Capture the cell that displays the provided text and extract its (x, y) central coordinate. 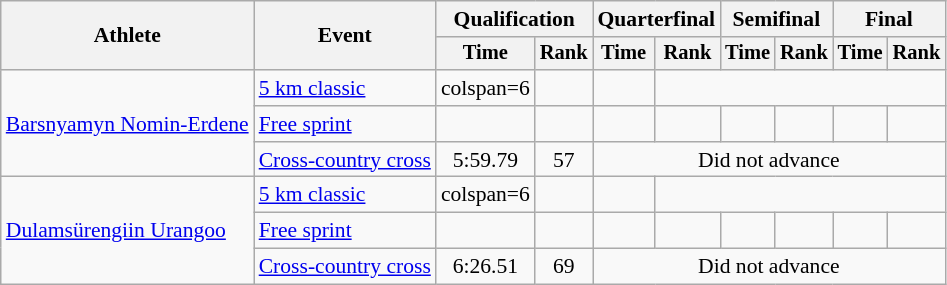
Dulamsürengiin Urangoo (128, 230)
Final (889, 19)
Event (345, 36)
6:26.51 (486, 267)
Qualification (514, 19)
Semifinal (776, 19)
5:59.79 (486, 160)
Athlete (128, 36)
69 (564, 267)
Barsnyamyn Nomin-Erdene (128, 124)
57 (564, 160)
Quarterfinal (656, 19)
